Return (X, Y) of the center of cell containing provided text 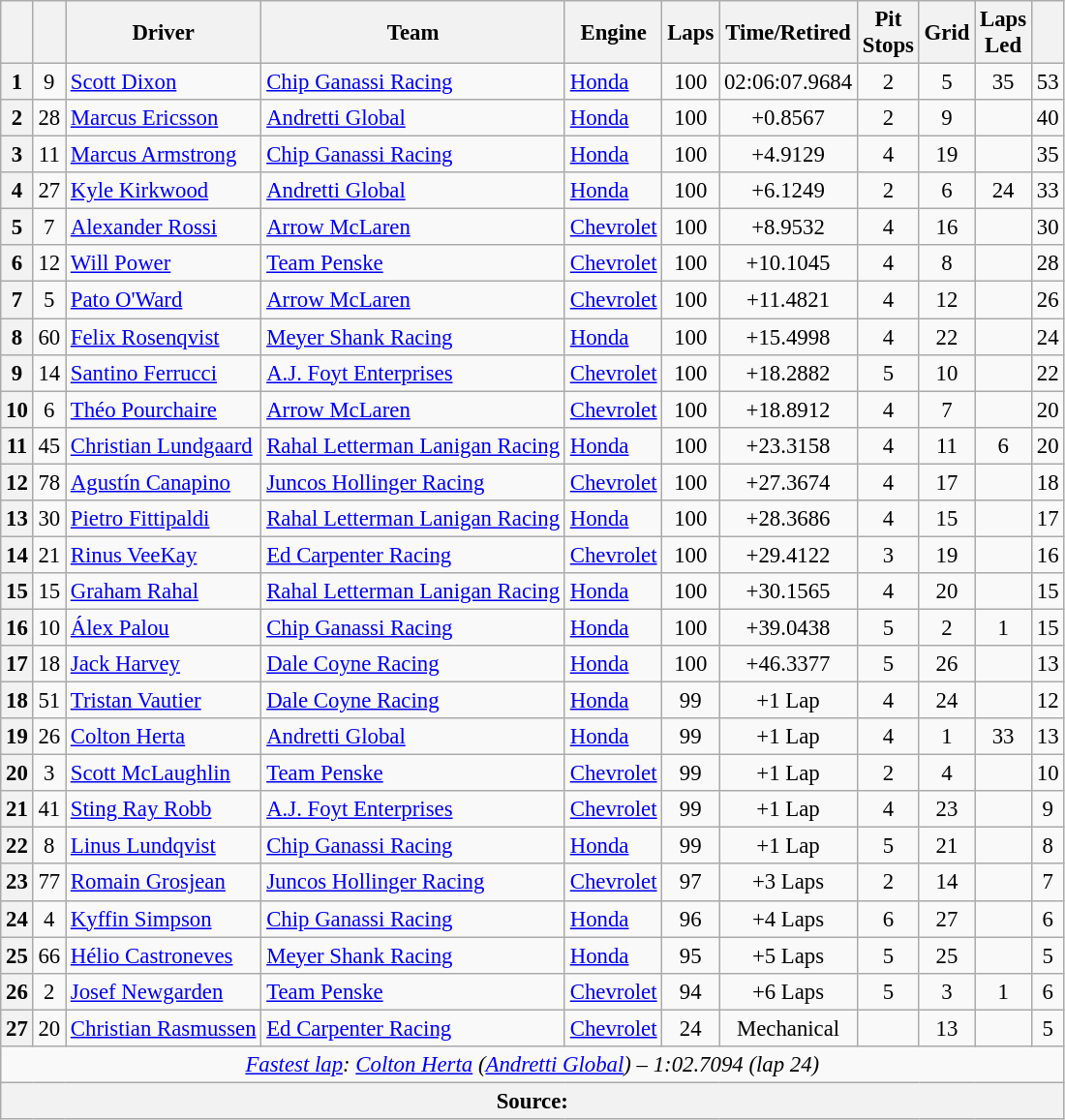
78 (48, 482)
Graham Rahal (164, 591)
51 (48, 701)
+11.4821 (788, 300)
94 (691, 991)
LapsLed (1003, 33)
Scott Dixon (164, 82)
+4.9129 (788, 155)
Théo Pourchaire (164, 409)
Sting Ray Robb (164, 809)
Kyffin Simpson (164, 919)
40 (1048, 118)
+10.1045 (788, 264)
+23.3158 (788, 445)
02:06:07.9684 (788, 82)
Alexander Rossi (164, 227)
Driver (164, 33)
Santino Ferrucci (164, 373)
+6 Laps (788, 991)
+27.3674 (788, 482)
97 (691, 883)
+39.0438 (788, 627)
Pato O'Ward (164, 300)
60 (48, 337)
Christian Lundgaard (164, 445)
Agustín Canapino (164, 482)
53 (1048, 82)
95 (691, 955)
Marcus Ericsson (164, 118)
Pietro Fittipaldi (164, 519)
+46.3377 (788, 664)
Team (413, 33)
+0.8567 (788, 118)
Kyle Kirkwood (164, 191)
Rinus VeeKay (164, 555)
Felix Rosenqvist (164, 337)
PitStops (888, 33)
Christian Rasmussen (164, 1028)
+6.1249 (788, 191)
+30.1565 (788, 591)
66 (48, 955)
77 (48, 883)
Source: (532, 1101)
45 (48, 445)
Scott McLaughlin (164, 773)
+8.9532 (788, 227)
+3 Laps (788, 883)
41 (48, 809)
Time/Retired (788, 33)
Álex Palou (164, 627)
+4 Laps (788, 919)
Hélio Castroneves (164, 955)
+18.8912 (788, 409)
Colton Herta (164, 737)
Laps (691, 33)
Marcus Armstrong (164, 155)
Mechanical (788, 1028)
Josef Newgarden (164, 991)
Linus Lundqvist (164, 846)
+29.4122 (788, 555)
Romain Grosjean (164, 883)
Engine (613, 33)
Tristan Vautier (164, 701)
Grid (947, 33)
+15.4998 (788, 337)
+18.2882 (788, 373)
Will Power (164, 264)
96 (691, 919)
Jack Harvey (164, 664)
+28.3686 (788, 519)
Fastest lap: Colton Herta (Andretti Global) – 1:02.7094 (lap 24) (532, 1065)
+5 Laps (788, 955)
